Locate the cell with the specified text and output its (x, y) center coordinate. 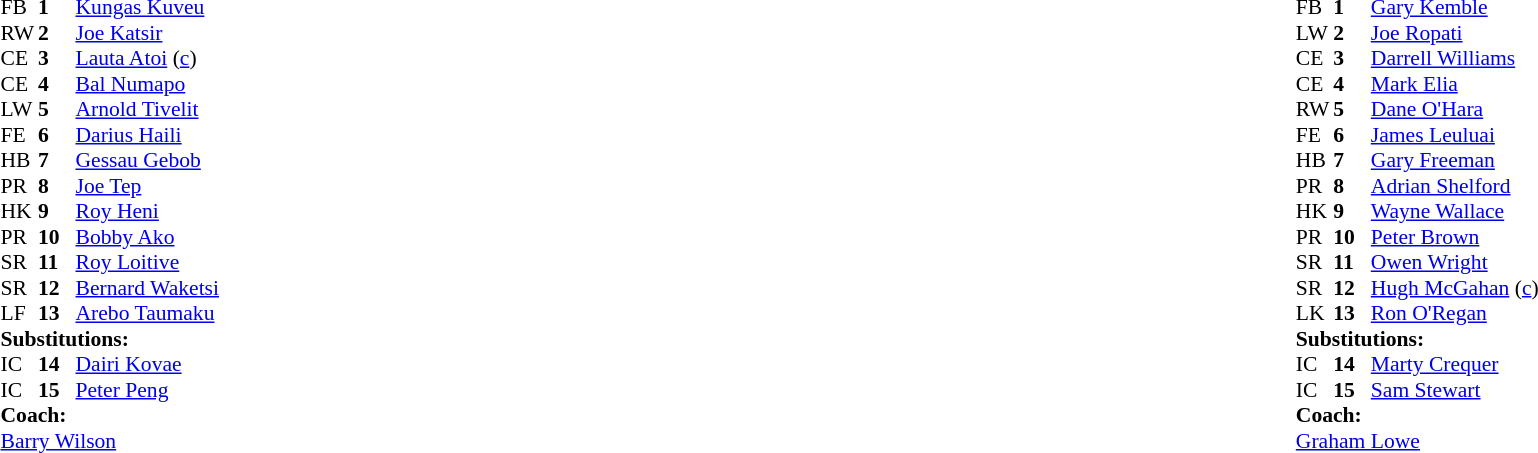
LF (19, 313)
Arebo Taumaku (148, 313)
Roy Heni (148, 211)
Joe Katsir (148, 33)
Gessau Gebob (148, 161)
Peter Peng (148, 390)
Roy Loitive (148, 263)
Coach: (110, 415)
Arnold Tivelit (148, 109)
Darius Haili (148, 135)
LK (1315, 313)
Lauta Atoi (c) (148, 59)
Substitutions: (110, 339)
Joe Tep (148, 186)
Bobby Ako (148, 237)
Dairi Kovae (148, 365)
Bernard Waketsi (148, 288)
Bal Numapo (148, 84)
